Provide the [X, Y] coordinate of the cell's center where the given text is located.  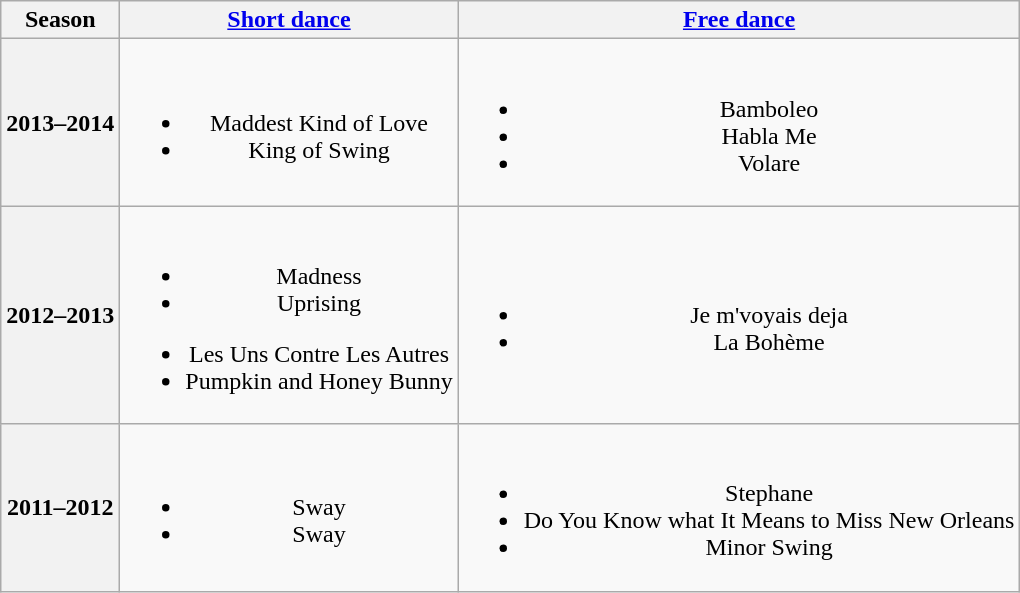
Sway Sway [289, 508]
2012–2013 [60, 315]
Maddest Kind of Love King of Swing [289, 122]
Stephane Do You Know what It Means to Miss New Orleans Minor Swing [739, 508]
2013–2014 [60, 122]
2011–2012 [60, 508]
Short dance [289, 20]
Season [60, 20]
Madness Uprising Les Uns Contre Les Autres Pumpkin and Honey Bunny [289, 315]
Je m'voyais deja La Bohème [739, 315]
Free dance [739, 20]
BamboleoHabla MeVolare [739, 122]
